Scan for the cell matching the given text and deliver its (X, Y) coordinate at center. 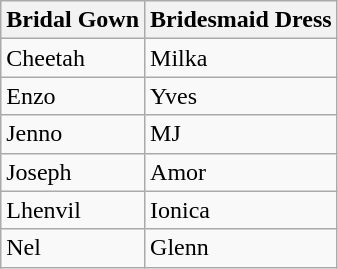
Milka (242, 58)
Bridesmaid Dress (242, 20)
Joseph (73, 172)
Cheetah (73, 58)
Jenno (73, 134)
Amor (242, 172)
Yves (242, 96)
Glenn (242, 248)
Lhenvil (73, 210)
Ionica (242, 210)
MJ (242, 134)
Enzo (73, 96)
Bridal Gown (73, 20)
Nel (73, 248)
